From the cell containing the given text, extract its center point as (X, Y) coordinate. 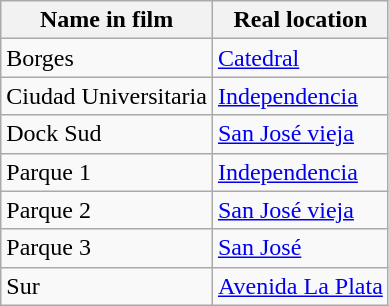
Ciudad Universitaria (107, 96)
Sur (107, 286)
Name in film (107, 20)
Parque 1 (107, 172)
Parque 3 (107, 248)
Parque 2 (107, 210)
Avenida La Plata (300, 286)
Real location (300, 20)
Dock Sud (107, 134)
Borges (107, 58)
Catedral (300, 58)
San José (300, 248)
